Output the (x, y) coordinate of the center of the cell containing the given text.  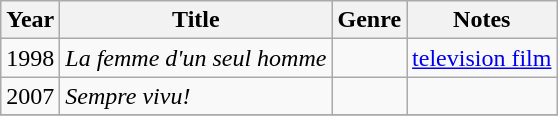
Title (196, 20)
2007 (30, 96)
Genre (370, 20)
Year (30, 20)
Sempre vivu! (196, 96)
Notes (482, 20)
1998 (30, 58)
television film (482, 58)
La femme d'un seul homme (196, 58)
